Extract the [X, Y] coordinate from the center of the cell holding the provided text.  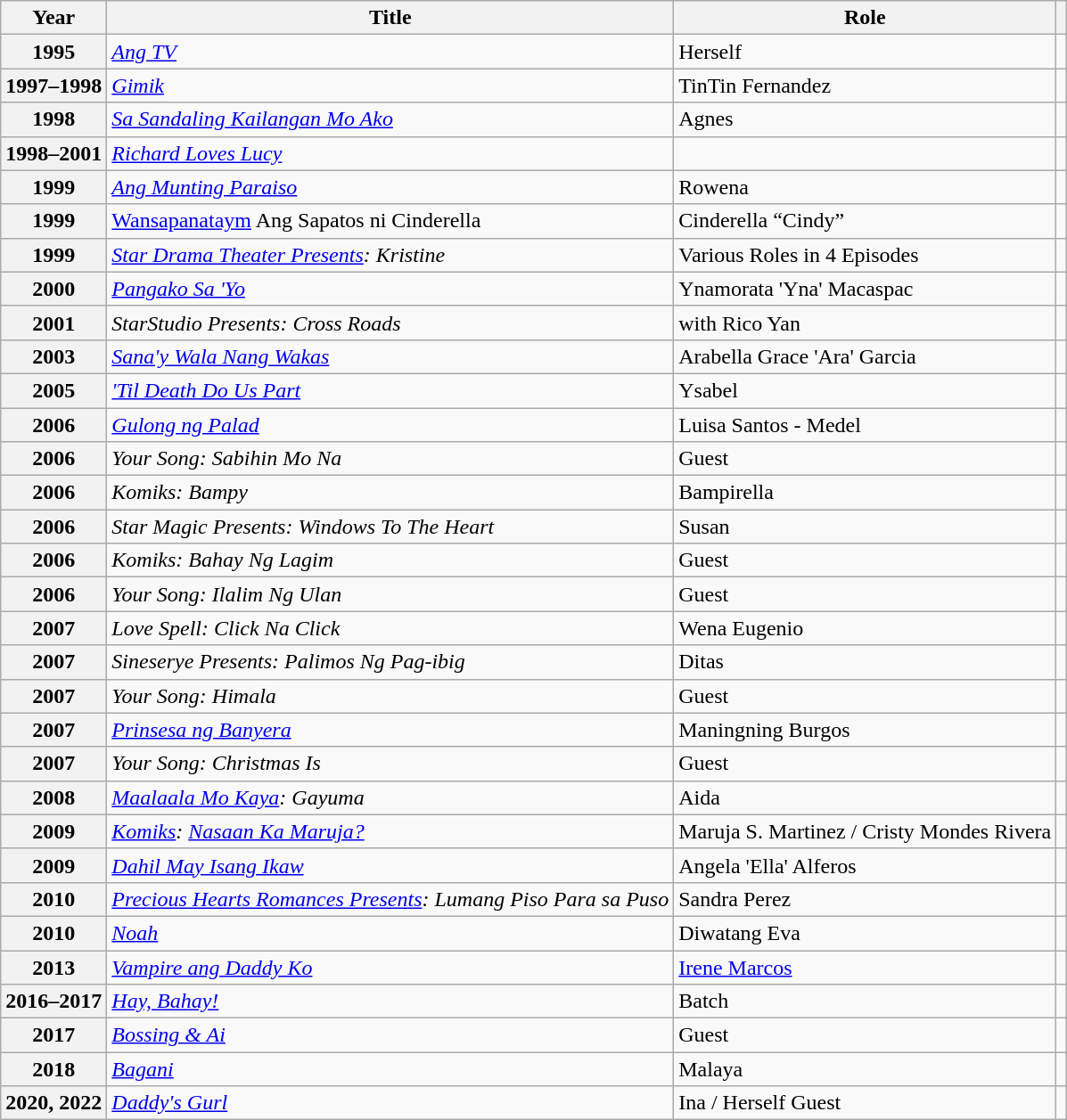
Star Magic Presents: Windows To The Heart [390, 527]
2000 [53, 289]
Susan [865, 527]
Sa Sandaling Kailangan Mo Ako [390, 119]
Your Song: Sabihin Mo Na [390, 459]
2018 [53, 1069]
Ang Munting Paraiso [390, 187]
2017 [53, 1035]
2003 [53, 356]
Bagani [390, 1069]
Vampire ang Daddy Ko [390, 967]
Sineserye Presents: Palimos Ng Pag-ibig [390, 662]
1998 [53, 119]
Bossing & Ai [390, 1035]
Ina / Herself Guest [865, 1103]
Maningning Burgos [865, 730]
Ditas [865, 662]
2001 [53, 323]
Maalaala Mo Kaya: Gayuma [390, 797]
2013 [53, 967]
Diwatang Eva [865, 933]
with Rico Yan [865, 323]
Your Song: Ilalim Ng Ulan [390, 594]
Richard Loves Lucy [390, 153]
Your Song: Himala [390, 696]
Bampirella [865, 493]
Precious Hearts Romances Presents: Lumang Piso Para sa Puso [390, 899]
Luisa Santos - Medel [865, 425]
Noah [390, 933]
Pangako Sa 'Yo [390, 289]
Wena Eugenio [865, 628]
Gimik [390, 86]
Komiks: Nasaan Ka Maruja? [390, 831]
Maruja S. Martinez / Cristy Mondes Rivera [865, 831]
Role [865, 18]
Rowena [865, 187]
Wansapanataym Ang Sapatos ni Cinderella [390, 221]
2008 [53, 797]
2005 [53, 390]
Dahil May Isang Ikaw [390, 865]
StarStudio Presents: Cross Roads [390, 323]
Prinsesa ng Banyera [390, 730]
Your Song: Christmas Is [390, 764]
Daddy's Gurl [390, 1103]
Batch [865, 1001]
2016–2017 [53, 1001]
Gulong ng Palad [390, 425]
1998–2001 [53, 153]
Ynamorata 'Yna' Macaspac [865, 289]
Hay, Bahay! [390, 1001]
Sandra Perez [865, 899]
Komiks: Bahay Ng Lagim [390, 560]
Malaya [865, 1069]
Sana'y Wala Nang Wakas [390, 356]
Ysabel [865, 390]
2020, 2022 [53, 1103]
TinTin Fernandez [865, 86]
Star Drama Theater Presents: Kristine [390, 255]
Love Spell: Click Na Click [390, 628]
Various Roles in 4 Episodes [865, 255]
Irene Marcos [865, 967]
Arabella Grace 'Ara' Garcia [865, 356]
Year [53, 18]
Agnes [865, 119]
1995 [53, 52]
Ang TV [390, 52]
Cinderella “Cindy” [865, 221]
1997–1998 [53, 86]
Herself [865, 52]
Komiks: Bampy [390, 493]
Aida [865, 797]
Title [390, 18]
'Til Death Do Us Part [390, 390]
Angela 'Ella' Alferos [865, 865]
